Pinpoint the cell where the given text exists, returning its (X, Y) midpoint coordinate. 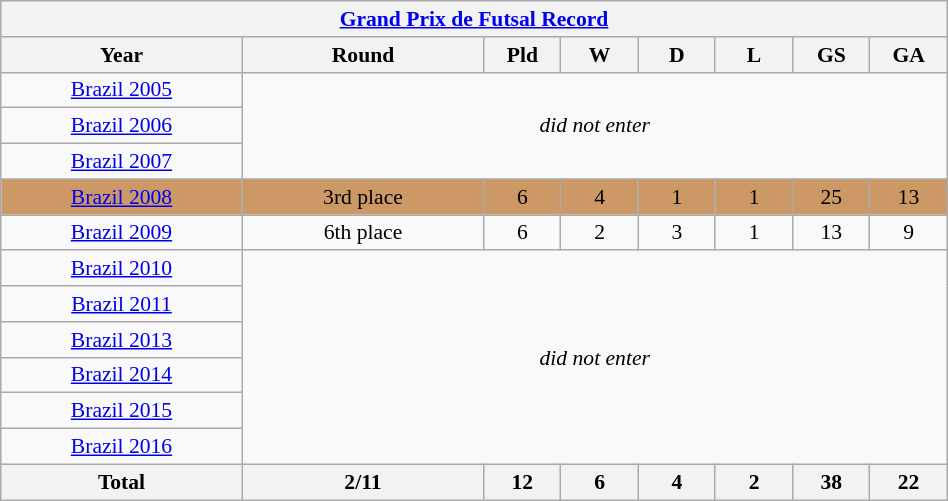
2/11 (362, 482)
Total (122, 482)
3rd place (362, 197)
Brazil 2016 (122, 447)
38 (832, 482)
Brazil 2007 (122, 162)
D (676, 55)
W (600, 55)
Brazil 2005 (122, 90)
Brazil 2014 (122, 375)
GS (832, 55)
Grand Prix de Futsal Record (474, 19)
Brazil 2011 (122, 304)
Pld (522, 55)
22 (908, 482)
6th place (362, 233)
Brazil 2013 (122, 340)
L (754, 55)
3 (676, 233)
Brazil 2006 (122, 126)
Brazil 2008 (122, 197)
Year (122, 55)
Brazil 2015 (122, 411)
Brazil 2009 (122, 233)
12 (522, 482)
Round (362, 55)
9 (908, 233)
GA (908, 55)
Brazil 2010 (122, 269)
25 (832, 197)
